Capture the cell that displays the provided text and extract its [X, Y] central coordinate. 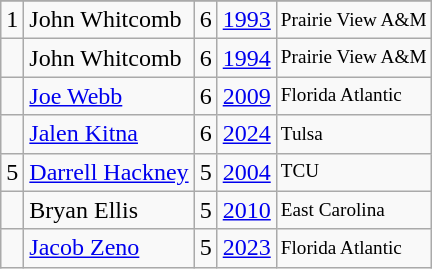
Bryan Ellis [109, 210]
Tulsa [354, 134]
1 [12, 20]
Jacob Zeno [109, 248]
1994 [246, 58]
Joe Webb [109, 96]
2009 [246, 96]
Jalen Kitna [109, 134]
TCU [354, 172]
2010 [246, 210]
2004 [246, 172]
East Carolina [354, 210]
Darrell Hackney [109, 172]
2023 [246, 248]
1993 [246, 20]
2024 [246, 134]
